Determine the [X, Y] coordinate at the center of the cell enclosing the given text.  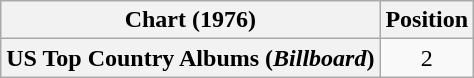
US Top Country Albums (Billboard) [190, 58]
Chart (1976) [190, 20]
2 [427, 58]
Position [427, 20]
